Scan for the cell matching the given text and deliver its [X, Y] coordinate at center. 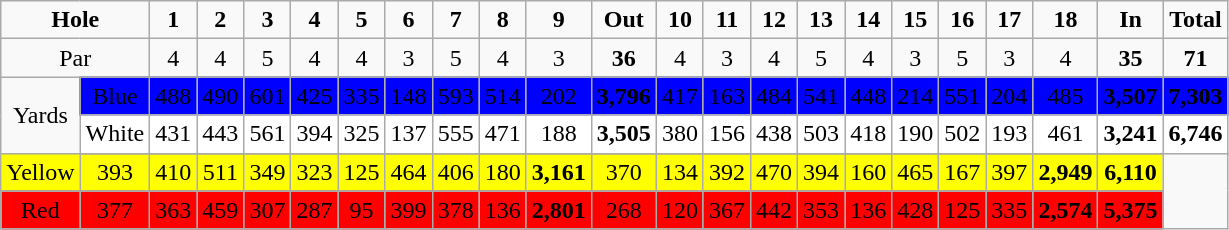
378 [456, 210]
5,375 [1130, 210]
Blue [115, 96]
16 [962, 20]
2,574 [1066, 210]
10 [680, 20]
Yellow [40, 172]
148 [408, 96]
6,110 [1130, 172]
442 [774, 210]
3,796 [624, 96]
417 [680, 96]
438 [774, 134]
12 [774, 20]
349 [268, 172]
15 [916, 20]
410 [174, 172]
3,505 [624, 134]
377 [115, 210]
268 [624, 210]
193 [1010, 134]
17 [1010, 20]
35 [1130, 58]
13 [822, 20]
180 [502, 172]
214 [916, 96]
443 [220, 134]
425 [314, 96]
541 [822, 96]
485 [1066, 96]
7,303 [1196, 96]
380 [680, 134]
Hole [76, 20]
555 [456, 134]
471 [502, 134]
461 [1066, 134]
406 [456, 172]
428 [916, 210]
367 [726, 210]
137 [408, 134]
503 [822, 134]
363 [174, 210]
459 [220, 210]
In [1130, 20]
325 [362, 134]
511 [220, 172]
160 [868, 172]
287 [314, 210]
3,161 [558, 172]
418 [868, 134]
514 [502, 96]
465 [916, 172]
190 [916, 134]
204 [1010, 96]
Yards [40, 115]
156 [726, 134]
393 [115, 172]
Total [1196, 20]
95 [362, 210]
163 [726, 96]
14 [868, 20]
134 [680, 172]
484 [774, 96]
431 [174, 134]
Red [40, 210]
399 [408, 210]
3,241 [1130, 134]
202 [558, 96]
White [115, 134]
307 [268, 210]
188 [558, 134]
Out [624, 20]
323 [314, 172]
6,746 [1196, 134]
2,949 [1066, 172]
120 [680, 210]
11 [726, 20]
470 [774, 172]
2,801 [558, 210]
392 [726, 172]
36 [624, 58]
488 [174, 96]
6 [408, 20]
7 [456, 20]
71 [1196, 58]
370 [624, 172]
18 [1066, 20]
1 [174, 20]
397 [1010, 172]
593 [456, 96]
448 [868, 96]
353 [822, 210]
601 [268, 96]
8 [502, 20]
2 [220, 20]
490 [220, 96]
502 [962, 134]
464 [408, 172]
Par [76, 58]
9 [558, 20]
561 [268, 134]
3,507 [1130, 96]
551 [962, 96]
167 [962, 172]
